Detect which cell encompasses the target text, then output its [X, Y] center coordinate. 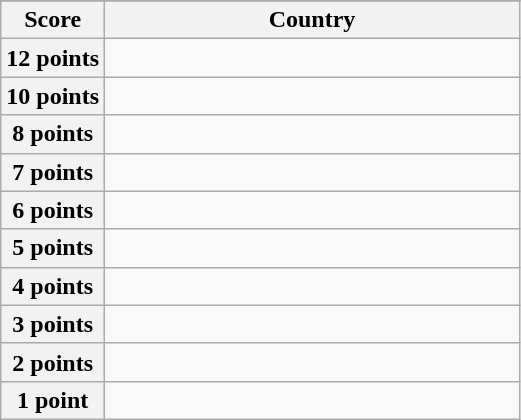
7 points [53, 172]
5 points [53, 248]
Country [312, 20]
12 points [53, 58]
3 points [53, 324]
6 points [53, 210]
Score [53, 20]
1 point [53, 400]
10 points [53, 96]
2 points [53, 362]
8 points [53, 134]
4 points [53, 286]
